Capture the cell that displays the provided text and extract its [X, Y] central coordinate. 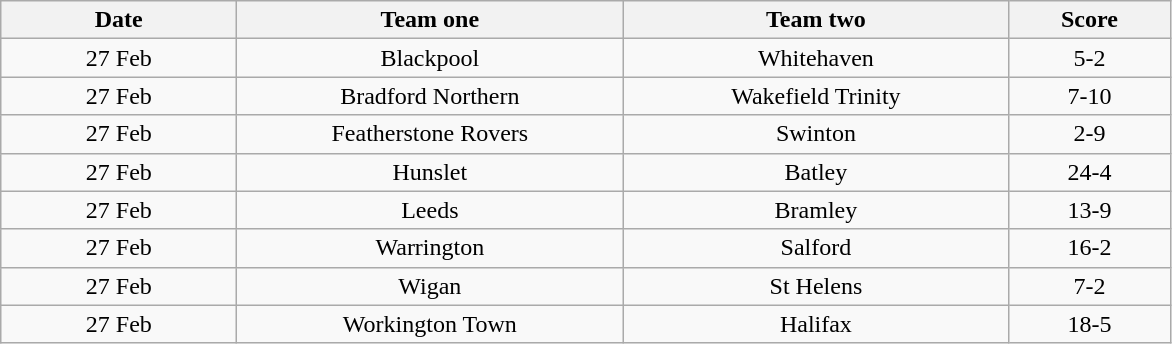
Halifax [816, 324]
7-10 [1090, 96]
18-5 [1090, 324]
Wakefield Trinity [816, 96]
St Helens [816, 286]
Salford [816, 248]
2-9 [1090, 134]
Wigan [430, 286]
5-2 [1090, 58]
Team two [816, 20]
Warrington [430, 248]
Team one [430, 20]
Hunslet [430, 172]
Score [1090, 20]
Leeds [430, 210]
Featherstone Rovers [430, 134]
Swinton [816, 134]
24-4 [1090, 172]
Batley [816, 172]
16-2 [1090, 248]
13-9 [1090, 210]
Whitehaven [816, 58]
7-2 [1090, 286]
Workington Town [430, 324]
Blackpool [430, 58]
Date [119, 20]
Bramley [816, 210]
Bradford Northern [430, 96]
